From the cell containing the given text, extract its center point as (x, y) coordinate. 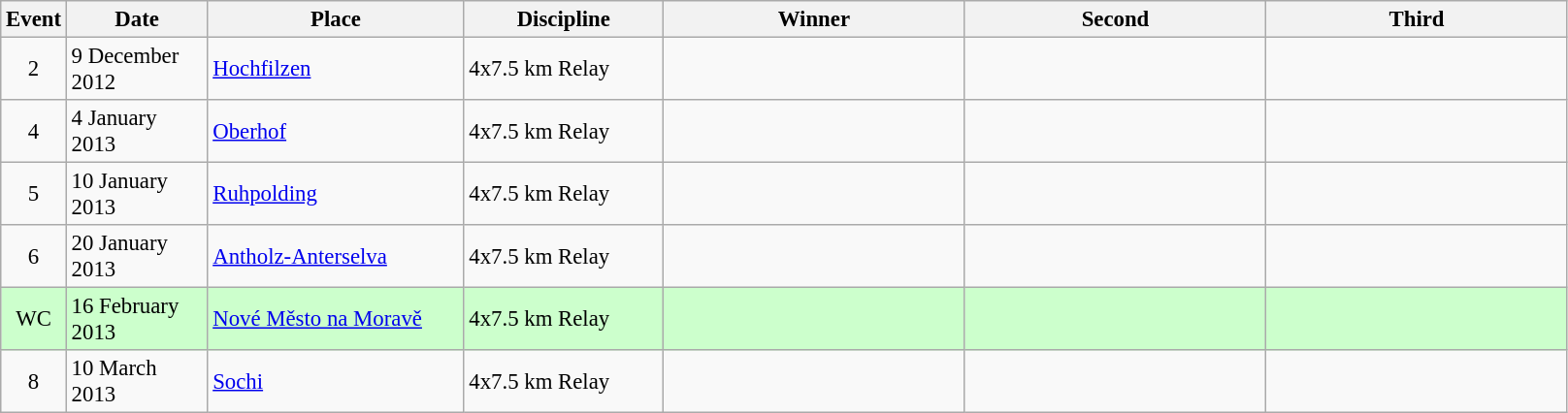
WC (34, 320)
Date (137, 19)
Nové Město na Moravě (336, 320)
16 February 2013 (137, 320)
Oberhof (336, 132)
Hochfilzen (336, 70)
4 January 2013 (137, 132)
Antholz-Anterselva (336, 256)
9 December 2012 (137, 70)
10 January 2013 (137, 194)
2 (34, 70)
Second (1116, 19)
Third (1417, 19)
6 (34, 256)
4 (34, 132)
Discipline (564, 19)
Event (34, 19)
5 (34, 194)
Ruhpolding (336, 194)
20 January 2013 (137, 256)
Winner (815, 19)
Place (336, 19)
